For the text-containing cell, return its midpoint in [x, y] coordinate format. 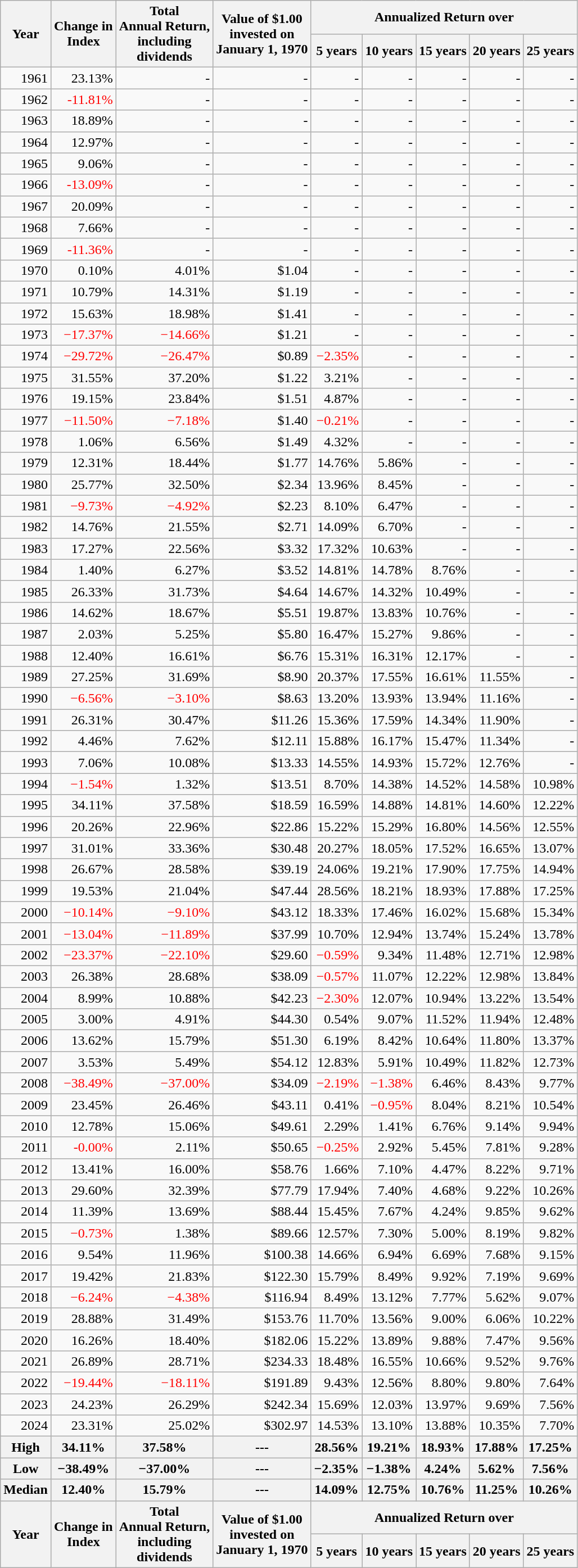
1964 [26, 142]
9.88% [443, 1340]
17.32% [336, 549]
14.78% [389, 570]
16.65% [496, 848]
9.34% [389, 955]
1972 [26, 313]
−29.72% [83, 356]
8.22% [496, 1169]
9.85% [496, 1212]
7.30% [389, 1233]
12.83% [336, 1062]
31.55% [83, 378]
9.71% [550, 1169]
16.02% [443, 912]
13.07% [550, 848]
21.04% [164, 891]
8.19% [496, 1233]
16.47% [336, 634]
13.56% [389, 1318]
30.47% [164, 720]
31.69% [164, 677]
15.27% [389, 634]
$1.51 [262, 399]
4.46% [83, 741]
32.39% [164, 1190]
7.06% [83, 763]
1.06% [83, 442]
13.54% [550, 998]
$58.76 [262, 1169]
1993 [26, 763]
33.36% [164, 848]
1.66% [336, 1169]
6.46% [443, 1084]
10.22% [550, 1318]
16.17% [389, 741]
9.28% [550, 1148]
9.00% [443, 1318]
11.96% [164, 1254]
14.58% [496, 784]
26.89% [83, 1362]
1965 [26, 164]
13.78% [550, 933]
7.19% [496, 1276]
25.02% [164, 1426]
12.78% [83, 1126]
−17.37% [83, 335]
18.48% [336, 1362]
$38.09 [262, 976]
2002 [26, 955]
1997 [26, 848]
−0.59% [336, 955]
12.55% [550, 827]
18.40% [164, 1340]
1991 [26, 720]
2007 [26, 1062]
7.70% [550, 1426]
14.88% [389, 805]
18.44% [164, 463]
12.31% [83, 463]
6.94% [389, 1254]
19.87% [336, 613]
11.82% [496, 1062]
$29.60 [262, 955]
−2.30% [336, 998]
15.63% [83, 313]
13.69% [164, 1212]
9.06% [83, 164]
1992 [26, 741]
26.31% [83, 720]
12.56% [389, 1383]
13.84% [550, 976]
13.12% [389, 1297]
$43.12 [262, 912]
2.92% [389, 1148]
−4.38% [164, 1297]
2015 [26, 1233]
13.96% [336, 484]
15.47% [443, 741]
2004 [26, 998]
20.26% [83, 827]
-11.36% [83, 249]
28.58% [164, 869]
7.10% [389, 1169]
1971 [26, 292]
5.91% [389, 1062]
2023 [26, 1404]
10.98% [550, 784]
1982 [26, 527]
19.53% [83, 891]
1963 [26, 121]
18.21% [389, 891]
2005 [26, 1019]
16.31% [389, 656]
2018 [26, 1297]
2012 [26, 1169]
$100.38 [262, 1254]
9.77% [550, 1084]
$8.90 [262, 677]
$4.64 [262, 591]
$22.86 [262, 827]
10.70% [336, 933]
16.26% [83, 1340]
14.38% [389, 784]
5.49% [164, 1062]
14.32% [389, 591]
$1.21 [262, 335]
12.97% [83, 142]
−22.10% [164, 955]
−10.14% [83, 912]
17.55% [389, 677]
−0.95% [389, 1105]
14.66% [336, 1254]
9.56% [550, 1340]
18.67% [164, 613]
1981 [26, 506]
−23.37% [83, 955]
37.20% [164, 378]
18.33% [336, 912]
−9.10% [164, 912]
$2.23 [262, 506]
0.10% [83, 270]
−18.11% [164, 1383]
$1.77 [262, 463]
−0.73% [83, 1233]
1980 [26, 484]
9.22% [496, 1190]
21.83% [164, 1276]
11.55% [496, 677]
2.29% [336, 1126]
−26.47% [164, 356]
10.35% [496, 1426]
1967 [26, 206]
18.89% [83, 121]
−2.19% [336, 1084]
7.68% [496, 1254]
10.94% [443, 998]
−0.25% [336, 1148]
22.56% [164, 549]
Median [26, 1490]
13.10% [389, 1426]
13.37% [550, 1041]
$5.51 [262, 613]
1999 [26, 891]
13.62% [83, 1041]
−4.92% [164, 506]
8.42% [389, 1041]
11.07% [389, 976]
6.27% [164, 570]
1988 [26, 656]
2001 [26, 933]
8.80% [443, 1383]
1962 [26, 99]
24.06% [336, 869]
12.75% [389, 1490]
6.76% [443, 1126]
$1.41 [262, 313]
9.82% [550, 1233]
1994 [26, 784]
15.31% [336, 656]
9.43% [336, 1383]
31.73% [164, 591]
7.66% [83, 228]
13.22% [496, 998]
26.67% [83, 869]
$122.30 [262, 1276]
1985 [26, 591]
23.13% [83, 78]
15.45% [336, 1212]
8.99% [83, 998]
6.70% [389, 527]
1977 [26, 420]
16.80% [443, 827]
-0.00% [83, 1148]
2.03% [83, 634]
$11.26 [262, 720]
$13.33 [262, 763]
15.88% [336, 741]
23.45% [83, 1105]
9.52% [496, 1362]
$5.80 [262, 634]
1970 [26, 270]
28.88% [83, 1318]
−6.24% [83, 1297]
11.39% [83, 1212]
5.25% [164, 634]
4.32% [336, 442]
17.27% [83, 549]
1986 [26, 613]
$54.12 [262, 1062]
28.68% [164, 976]
1969 [26, 249]
9.86% [443, 634]
9.62% [550, 1212]
7.81% [496, 1148]
$1.40 [262, 420]
$2.34 [262, 484]
$3.32 [262, 549]
1973 [26, 335]
22.96% [164, 827]
4.47% [443, 1169]
2.11% [164, 1148]
13.97% [443, 1404]
31.49% [164, 1318]
26.46% [164, 1105]
11.16% [496, 699]
8.70% [336, 784]
High [26, 1447]
13.88% [443, 1426]
10.88% [164, 998]
1.32% [164, 784]
14.56% [496, 827]
10.08% [164, 763]
9.54% [83, 1254]
15.34% [550, 912]
2006 [26, 1041]
$3.52 [262, 570]
15.69% [336, 1404]
14.62% [83, 613]
2017 [26, 1276]
17.75% [496, 869]
$30.48 [262, 848]
1.41% [389, 1126]
12.57% [336, 1233]
14.94% [550, 869]
1990 [26, 699]
16.00% [164, 1169]
7.77% [443, 1297]
-13.09% [83, 185]
23.31% [83, 1426]
−6.56% [83, 699]
20.37% [336, 677]
26.38% [83, 976]
0.41% [336, 1105]
14.34% [443, 720]
29.60% [83, 1190]
7.40% [389, 1190]
13.93% [389, 699]
$153.76 [262, 1318]
−11.50% [83, 420]
19.15% [83, 399]
2009 [26, 1105]
$43.11 [262, 1105]
16.59% [336, 805]
11.48% [443, 955]
$191.89 [262, 1383]
4.68% [443, 1190]
20.09% [83, 206]
15.29% [389, 827]
6.47% [389, 506]
10.66% [443, 1362]
$34.09 [262, 1084]
7.67% [389, 1212]
14.60% [496, 805]
$1.04 [262, 270]
$116.94 [262, 1297]
13.41% [83, 1169]
Low [26, 1469]
15.72% [443, 763]
18.98% [164, 313]
$234.33 [262, 1362]
3.53% [83, 1062]
1984 [26, 570]
0.54% [336, 1019]
$18.59 [262, 805]
6.56% [164, 442]
-11.81% [83, 99]
17.90% [443, 869]
6.06% [496, 1318]
28.71% [164, 1362]
$2.71 [262, 527]
8.43% [496, 1084]
1998 [26, 869]
15.06% [164, 1126]
27.25% [83, 677]
1974 [26, 356]
7.47% [496, 1340]
2008 [26, 1084]
1989 [26, 677]
1968 [26, 228]
$44.30 [262, 1019]
12.17% [443, 656]
2024 [26, 1426]
1966 [26, 185]
$49.61 [262, 1126]
7.64% [550, 1383]
12.76% [496, 763]
12.71% [496, 955]
$88.44 [262, 1212]
$1.19 [262, 292]
9.14% [496, 1126]
11.34% [496, 741]
1975 [26, 378]
2010 [26, 1126]
1.38% [164, 1233]
26.29% [164, 1404]
2011 [26, 1148]
26.33% [83, 591]
13.89% [389, 1340]
12.07% [389, 998]
13.20% [336, 699]
11.70% [336, 1318]
11.90% [496, 720]
2003 [26, 976]
11.94% [496, 1019]
−0.21% [336, 420]
8.21% [496, 1105]
14.53% [336, 1426]
14.52% [443, 784]
6.19% [336, 1041]
2019 [26, 1318]
$8.63 [262, 699]
2020 [26, 1340]
7.62% [164, 741]
6.69% [443, 1254]
8.10% [336, 506]
4.87% [336, 399]
24.23% [83, 1404]
$77.79 [262, 1190]
2013 [26, 1190]
15.68% [496, 912]
$37.99 [262, 933]
$42.23 [262, 998]
$1.49 [262, 442]
$182.06 [262, 1340]
$89.66 [262, 1233]
3.00% [83, 1019]
17.46% [389, 912]
2022 [26, 1383]
13.83% [389, 613]
$1.22 [262, 378]
9.92% [443, 1276]
8.76% [443, 570]
9.76% [550, 1362]
14.93% [389, 763]
8.04% [443, 1105]
11.52% [443, 1019]
12.94% [389, 933]
25.77% [83, 484]
10.79% [83, 292]
1978 [26, 442]
$242.34 [262, 1404]
18.05% [389, 848]
10.64% [443, 1041]
17.52% [443, 848]
5.45% [443, 1148]
13.74% [443, 933]
−14.66% [164, 335]
1983 [26, 549]
2014 [26, 1212]
3.21% [336, 378]
−1.54% [83, 784]
$39.19 [262, 869]
9.94% [550, 1126]
$6.76 [262, 656]
−3.10% [164, 699]
23.84% [164, 399]
13.94% [443, 699]
20.27% [336, 848]
1.40% [83, 570]
9.80% [496, 1383]
10.54% [550, 1105]
9.15% [550, 1254]
17.94% [336, 1190]
−7.18% [164, 420]
$0.89 [262, 356]
1995 [26, 805]
1996 [26, 827]
2016 [26, 1254]
12.48% [550, 1019]
4.01% [164, 270]
16.55% [389, 1362]
2021 [26, 1362]
11.80% [496, 1041]
1987 [26, 634]
10.63% [389, 549]
$12.11 [262, 741]
8.45% [389, 484]
1961 [26, 78]
−13.04% [83, 933]
17.59% [389, 720]
19.42% [83, 1276]
14.31% [164, 292]
$50.65 [262, 1148]
−9.73% [83, 506]
4.91% [164, 1019]
1976 [26, 399]
11.25% [496, 1490]
15.24% [496, 933]
14.67% [336, 591]
12.03% [389, 1404]
5.86% [389, 463]
−0.57% [336, 976]
12.73% [550, 1062]
32.50% [164, 484]
−19.44% [83, 1383]
2000 [26, 912]
−11.89% [164, 933]
14.55% [336, 763]
$302.97 [262, 1426]
$47.44 [262, 891]
31.01% [83, 848]
$51.30 [262, 1041]
5.00% [443, 1233]
1979 [26, 463]
$13.51 [262, 784]
21.55% [164, 527]
15.36% [336, 720]
